Scan for the cell matching the given text and deliver its (x, y) coordinate at center. 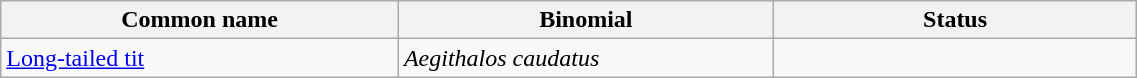
Status (955, 20)
Long-tailed tit (200, 58)
Binomial (586, 20)
Common name (200, 20)
Aegithalos caudatus (586, 58)
